Identify which cell holds the provided text, then report its (x, y) central coordinate. 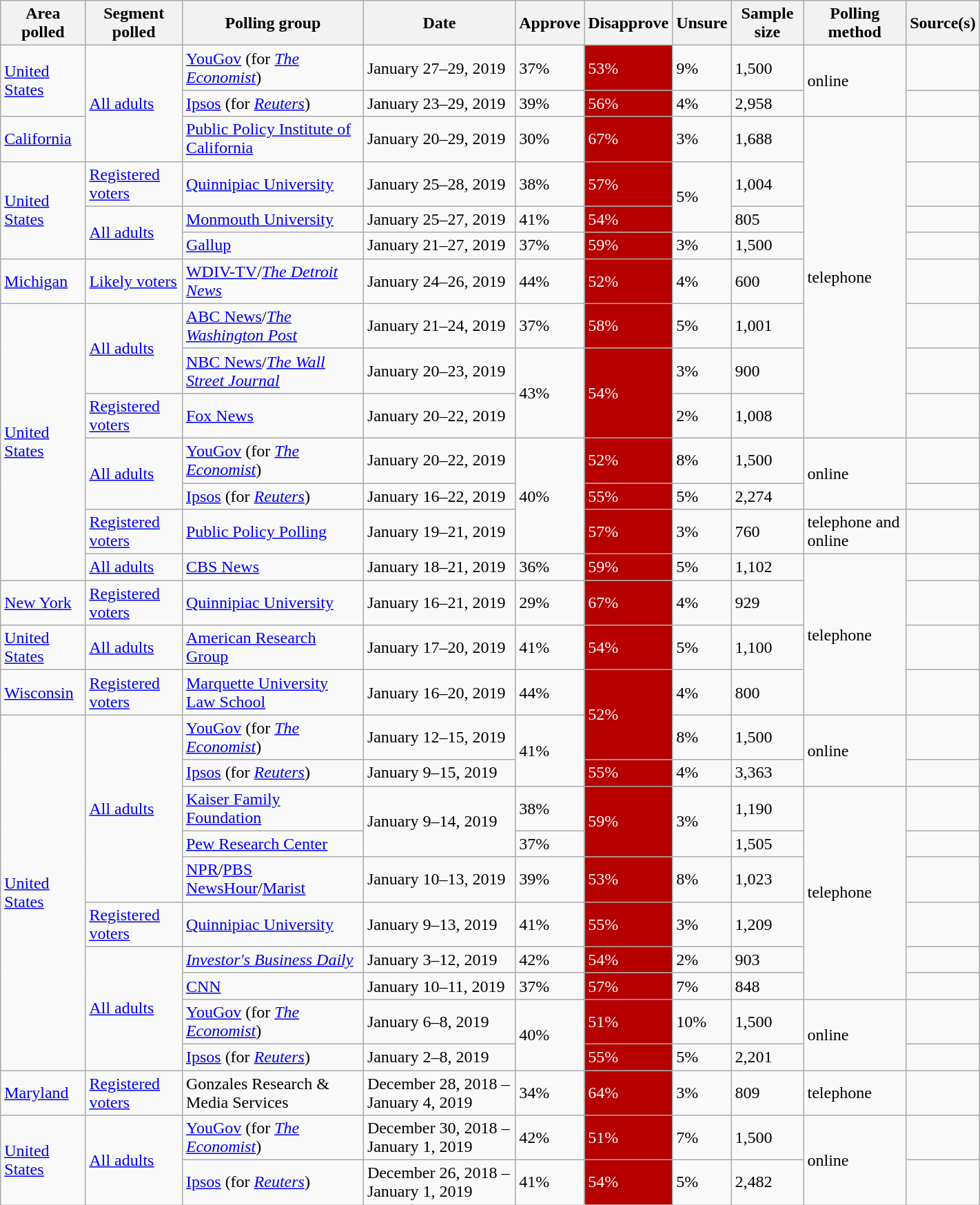
January 9–14, 2019 (439, 822)
Unsure (702, 23)
900 (768, 371)
CNN (273, 986)
January 2–8, 2019 (439, 1057)
January 10–13, 2019 (439, 880)
2,958 (768, 103)
1,023 (768, 880)
January 27–29, 2019 (439, 68)
January 20–29, 2019 (439, 139)
January 17–20, 2019 (439, 648)
848 (768, 986)
Marquette University Law School (273, 692)
Approve (550, 23)
Public Policy Institute of California (273, 139)
ABC News/The Washington Post (273, 325)
January 20–23, 2019 (439, 371)
1,102 (768, 567)
36% (550, 567)
43% (550, 393)
New York (43, 602)
CBS News (273, 567)
Kaiser Family Foundation (273, 808)
Polling group (273, 23)
1,209 (768, 924)
Date (439, 23)
929 (768, 602)
telephone and online (855, 532)
January 9–13, 2019 (439, 924)
January 12–15, 2019 (439, 738)
805 (768, 219)
January 10–11, 2019 (439, 986)
2,201 (768, 1057)
29% (550, 602)
1,688 (768, 139)
January 3–12, 2019 (439, 960)
Wisconsin (43, 692)
Pew Research Center (273, 844)
Maryland (43, 1092)
Public Policy Polling (273, 532)
30% (550, 139)
Monmouth University (273, 219)
December 28, 2018 – January 4, 2019 (439, 1092)
NBC News/The Wall Street Journal (273, 371)
3,363 (768, 773)
January 18–21, 2019 (439, 567)
1,004 (768, 183)
903 (768, 960)
January 19–21, 2019 (439, 532)
Sample size (768, 23)
Gonzales Research & Media Services (273, 1092)
January 21–27, 2019 (439, 245)
600 (768, 281)
NPR/PBS NewsHour/Marist (273, 880)
Source(s) (943, 23)
1,008 (768, 415)
January 16–20, 2019 (439, 692)
1,190 (768, 808)
800 (768, 692)
January 24–26, 2019 (439, 281)
December 26, 2018 – January 1, 2019 (439, 1183)
56% (629, 103)
California (43, 139)
Investor's Business Daily (273, 960)
Gallup (273, 245)
January 25–28, 2019 (439, 183)
1,505 (768, 844)
58% (629, 325)
1,001 (768, 325)
January 6–8, 2019 (439, 1022)
760 (768, 532)
64% (629, 1092)
January 23–29, 2019 (439, 103)
Michigan (43, 281)
January 25–27, 2019 (439, 219)
January 9–15, 2019 (439, 773)
9% (702, 68)
Polling method (855, 23)
January 21–24, 2019 (439, 325)
January 16–21, 2019 (439, 602)
Fox News (273, 415)
Area polled (43, 23)
2,274 (768, 496)
December 30, 2018 – January 1, 2019 (439, 1137)
10% (702, 1022)
34% (550, 1092)
WDIV-TV/The Detroit News (273, 281)
January 16–22, 2019 (439, 496)
2,482 (768, 1183)
American Research Group (273, 648)
Disapprove (629, 23)
809 (768, 1092)
Segment polled (134, 23)
1,100 (768, 648)
Likely voters (134, 281)
